Detect which cell encompasses the target text, then output its [X, Y] center coordinate. 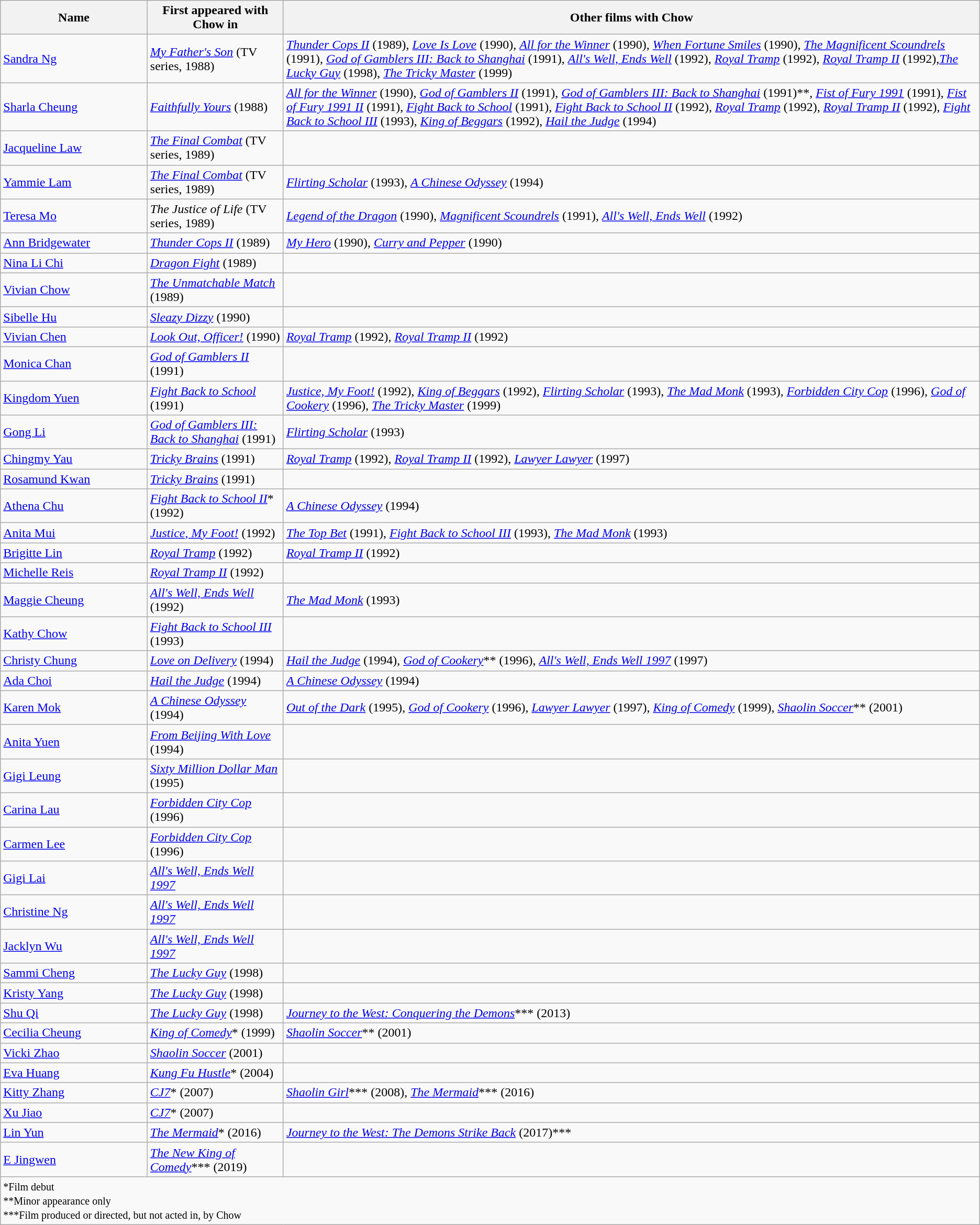
Journey to the West: The Demons Strike Back (2017)*** [631, 1132]
First appeared with Chow in [215, 18]
Sixty Million Dollar Man (1995) [215, 776]
From Beijing With Love (1994) [215, 741]
Nina Li Chi [74, 263]
Legend of the Dragon (1990), Magnificent Scoundrels (1991), All's Well, Ends Well (1992) [631, 216]
Michelle Reis [74, 573]
Sharla Cheung [74, 107]
Out of the Dark (1995), God of Cookery (1996), Lawyer Lawyer (1997), King of Comedy (1999), Shaolin Soccer** (2001) [631, 708]
My Hero (1990), Curry and Pepper (1990) [631, 243]
Royal Tramp (1992), Royal Tramp II (1992), Lawyer Lawyer (1997) [631, 459]
God of Gamblers III: Back to Shanghai (1991) [215, 432]
Sandra Ng [74, 59]
Christine Ng [74, 912]
Fight Back to School III (1993) [215, 633]
Carmen Lee [74, 844]
Monica Chan [74, 363]
Royal Tramp (1992) [215, 553]
Sleazy Dizzy (1990) [215, 317]
Journey to the West: Conquering the Demons*** (2013) [631, 1013]
Teresa Mo [74, 216]
Flirting Scholar (1993), A Chinese Odyssey (1994) [631, 182]
Carina Lau [74, 809]
Athena Chu [74, 506]
The Unmatchable Match (1989) [215, 290]
Look Out, Officer! (1990) [215, 337]
Love on Delivery (1994) [215, 661]
The Justice of Life (TV series, 1989) [215, 216]
Anita Yuen [74, 741]
Other films with Chow [631, 18]
Gong Li [74, 432]
*Film debut**Minor appearance only***Film produced or directed, but not acted in, by Chow [490, 1200]
Kathy Chow [74, 633]
Shaolin Girl*** (2008), The Mermaid*** (2016) [631, 1093]
Jacqueline Law [74, 148]
Fight Back to School II* (1992) [215, 506]
Yammie Lam [74, 182]
Shu Qi [74, 1013]
Kingdom Yuen [74, 398]
Kristy Yang [74, 993]
Vivian Chen [74, 337]
The Mermaid* (2016) [215, 1132]
Eva Huang [74, 1073]
Kitty Zhang [74, 1093]
Faithfully Yours (1988) [215, 107]
Brigitte Lin [74, 553]
Ada Choi [74, 681]
Flirting Scholar (1993) [631, 432]
Hail the Judge (1994), God of Cookery** (1996), All's Well, Ends Well 1997 (1997) [631, 661]
Cecilia Cheung [74, 1033]
Fight Back to School (1991) [215, 398]
Christy Chung [74, 661]
Gigi Leung [74, 776]
Anita Mui [74, 533]
Jacklyn Wu [74, 946]
Chingmy Yau [74, 459]
My Father's Son (TV series, 1988) [215, 59]
Gigi Lai [74, 878]
Lin Yun [74, 1132]
The Mad Monk (1993) [631, 600]
Kung Fu Hustle* (2004) [215, 1073]
The Top Bet (1991), Fight Back to School III (1993), The Mad Monk (1993) [631, 533]
Vicki Zhao [74, 1053]
Shaolin Soccer (2001) [215, 1053]
Sammi Cheng [74, 973]
Thunder Cops II (1989) [215, 243]
King of Comedy* (1999) [215, 1033]
Xu Jiao [74, 1112]
God of Gamblers II (1991) [215, 363]
Ann Bridgewater [74, 243]
Vivian Chow [74, 290]
Rosamund Kwan [74, 479]
All's Well, Ends Well (1992) [215, 600]
Maggie Cheung [74, 600]
Karen Mok [74, 708]
Hail the Judge (1994) [215, 681]
Sibelle Hu [74, 317]
Name [74, 18]
Shaolin Soccer** (2001) [631, 1033]
Dragon Fight (1989) [215, 263]
E Jingwen [74, 1159]
The New King of Comedy*** (2019) [215, 1159]
Justice, My Foot! (1992) [215, 533]
Royal Tramp (1992), Royal Tramp II (1992) [631, 337]
